Find where the given text appears and provide that cell's center as [X, Y] coordinate. 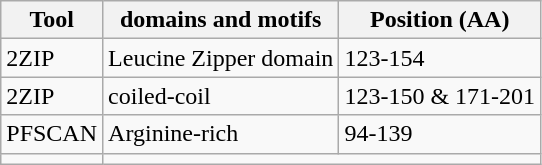
coiled-coil [221, 96]
Tool [52, 20]
123-154 [440, 58]
Position (AA) [440, 20]
Arginine-rich [221, 134]
domains and motifs [221, 20]
123-150 & 171-201 [440, 96]
Leucine Zipper domain [221, 58]
94-139 [440, 134]
PFSCAN [52, 134]
